Return [x, y] of the center of cell containing provided text 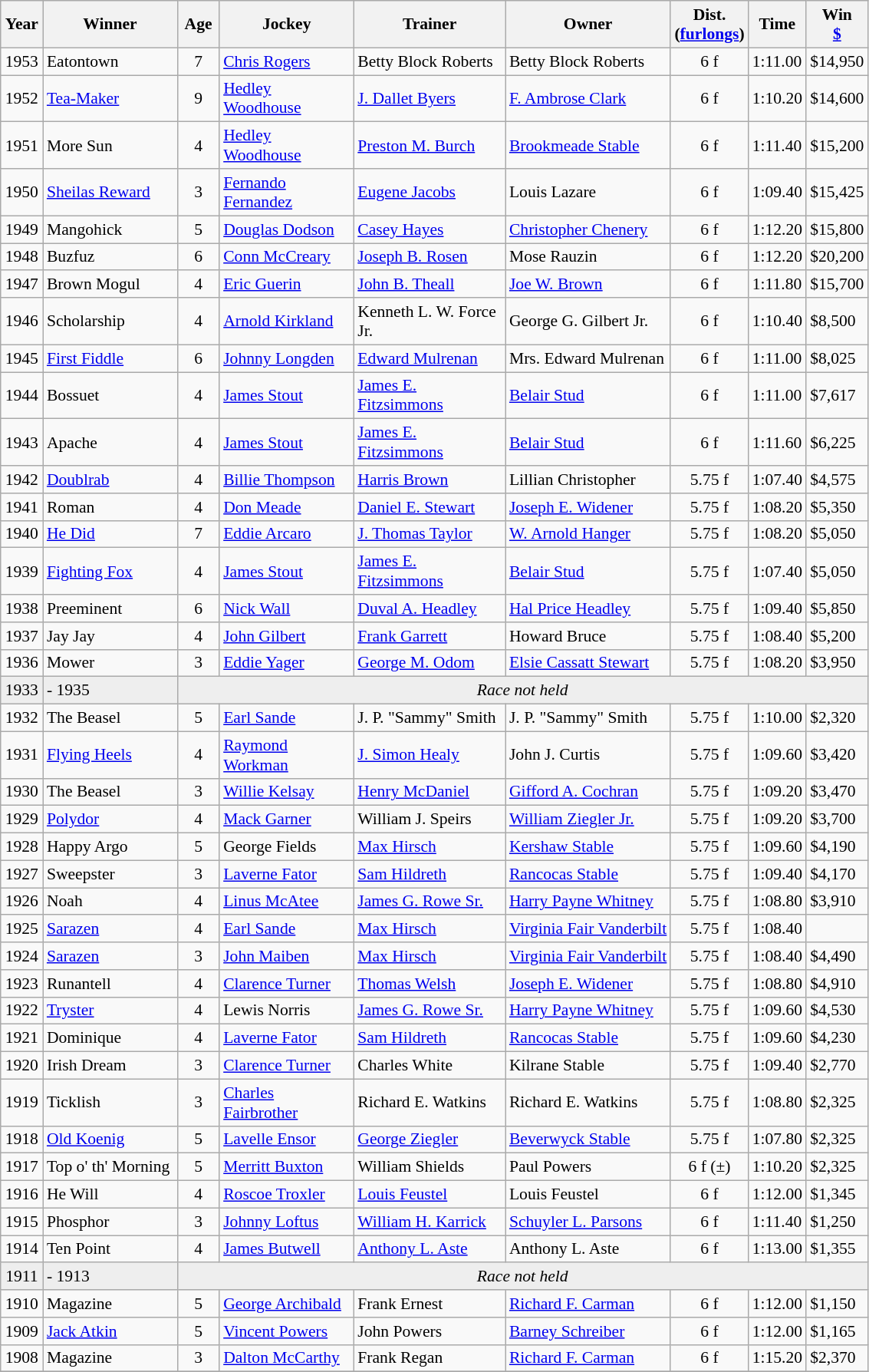
Eric Guerin [287, 285]
Arnold Kirkland [287, 321]
J. Thomas Taylor [430, 534]
Eugene Jacobs [430, 192]
Scholarship [110, 321]
- 1913 [110, 1277]
1915 [21, 1222]
John Maiben [287, 956]
Roman [110, 507]
Joe W. Brown [588, 285]
Edward Mulrenan [430, 358]
Preston M. Burch [430, 146]
Kenneth L. W. Force Jr. [430, 321]
Roscoe Troxler [287, 1195]
Mack Garner [287, 820]
Happy Argo [110, 847]
Eddie Arcaro [287, 534]
$3,950 [837, 663]
Apache [110, 442]
William H. Karrick [430, 1222]
Top o' th' Morning [110, 1167]
$4,910 [837, 984]
$5,350 [837, 507]
Year [21, 25]
$3,910 [837, 902]
George M. Odom [430, 663]
Runantell [110, 984]
George Fields [287, 847]
Sheilas Reward [110, 192]
Lewis Norris [287, 1011]
George G. Gilbert Jr. [588, 321]
Tea-Maker [110, 98]
Mose Rauzin [588, 257]
Eatontown [110, 61]
James Butwell [287, 1249]
$8,500 [837, 321]
1936 [21, 663]
1910 [21, 1304]
$8,025 [837, 358]
Vincent Powers [287, 1331]
J. Dallet Byers [430, 98]
Casey Hayes [430, 229]
1931 [21, 755]
1919 [21, 1102]
$2,370 [837, 1358]
1940 [21, 534]
$14,950 [837, 61]
1914 [21, 1249]
9 [198, 98]
1916 [21, 1195]
Joseph B. Rosen [430, 257]
John Powers [430, 1331]
First Fiddle [110, 358]
Linus McAtee [287, 902]
Howard Bruce [588, 636]
Eddie Yager [287, 663]
Frank Ernest [430, 1304]
Phosphor [110, 1222]
1939 [21, 571]
Lavelle Ensor [287, 1139]
1911 [21, 1277]
1947 [21, 285]
1949 [21, 229]
Thomas Welsh [430, 984]
Chris Rogers [287, 61]
$5,200 [837, 636]
Barney Schreiber [588, 1331]
Nick Wall [287, 608]
1918 [21, 1139]
1909 [21, 1331]
Win$ [837, 25]
1946 [21, 321]
J. Simon Healy [430, 755]
$4,530 [837, 1011]
Noah [110, 902]
Raymond Workman [287, 755]
George Archibald [287, 1304]
Owner [588, 25]
1917 [21, 1167]
$3,700 [837, 820]
$3,470 [837, 792]
1920 [21, 1066]
Ten Point [110, 1249]
John Gilbert [287, 636]
1945 [21, 358]
$15,425 [837, 192]
Frank Regan [430, 1358]
Douglas Dodson [287, 229]
Irish Dream [110, 1066]
1951 [21, 146]
Kilrane Stable [588, 1066]
More Sun [110, 146]
$1,355 [837, 1249]
Duval A. Headley [430, 608]
Conn McCreary [287, 257]
$20,200 [837, 257]
1938 [21, 608]
$1,345 [837, 1195]
W. Arnold Hanger [588, 534]
Mower [110, 663]
Dominique [110, 1038]
1952 [21, 98]
William J. Speirs [430, 820]
Bossuet [110, 396]
$15,800 [837, 229]
1928 [21, 847]
1924 [21, 956]
1:15.20 [778, 1358]
1:10.40 [778, 321]
John J. Curtis [588, 755]
Jay Jay [110, 636]
Jockey [287, 25]
Charles White [430, 1066]
F. Ambrose Clark [588, 98]
1953 [21, 61]
Elsie Cassatt Stewart [588, 663]
$4,230 [837, 1038]
Buzfuz [110, 257]
1943 [21, 442]
$4,575 [837, 480]
1937 [21, 636]
Harris Brown [430, 480]
Polydor [110, 820]
$2,770 [837, 1066]
1908 [21, 1358]
Trainer [430, 25]
1922 [21, 1011]
Ticklish [110, 1102]
William Shields [430, 1167]
6 f (±) [709, 1167]
Dalton McCarthy [287, 1358]
$6,225 [837, 442]
1929 [21, 820]
Schuyler L. Parsons [588, 1222]
John B. Theall [430, 285]
1950 [21, 192]
- 1935 [110, 691]
$2,320 [837, 718]
$14,600 [837, 98]
1944 [21, 396]
$1,250 [837, 1222]
$4,490 [837, 956]
Preeminent [110, 608]
Don Meade [287, 507]
He Did [110, 534]
1948 [21, 257]
Time [778, 25]
$15,200 [837, 146]
1942 [21, 480]
$1,165 [837, 1331]
1923 [21, 984]
$4,170 [837, 874]
Lillian Christopher [588, 480]
Gifford A. Cochran [588, 792]
1932 [21, 718]
Tryster [110, 1011]
William Ziegler Jr. [588, 820]
George Ziegler [430, 1139]
1927 [21, 874]
Brown Mogul [110, 285]
Brookmeade Stable [588, 146]
Daniel E. Stewart [430, 507]
$1,150 [837, 1304]
Louis Lazare [588, 192]
1:11.60 [778, 442]
Johnny Longden [287, 358]
$3,420 [837, 755]
Johnny Loftus [287, 1222]
1925 [21, 929]
Hal Price Headley [588, 608]
Flying Heels [110, 755]
He Will [110, 1195]
Beverwyck Stable [588, 1139]
Age [198, 25]
Winner [110, 25]
Fernando Fernandez [287, 192]
1926 [21, 902]
Fighting Fox [110, 571]
1933 [21, 691]
Sweepster [110, 874]
Merritt Buxton [287, 1167]
1:07.80 [778, 1139]
Paul Powers [588, 1167]
Jack Atkin [110, 1331]
Dist. (furlongs) [709, 25]
Charles Fairbrother [287, 1102]
Willie Kelsay [287, 792]
1:11.80 [778, 285]
Old Koenig [110, 1139]
Henry McDaniel [430, 792]
1:13.00 [778, 1249]
1930 [21, 792]
1921 [21, 1038]
$5,850 [837, 608]
Christopher Chenery [588, 229]
Billie Thompson [287, 480]
1:10.00 [778, 718]
Kershaw Stable [588, 847]
Doublrab [110, 480]
$7,617 [837, 396]
$15,700 [837, 285]
$4,190 [837, 847]
Frank Garrett [430, 636]
1941 [21, 507]
Mangohick [110, 229]
Mrs. Edward Mulrenan [588, 358]
